Output the [X, Y] coordinate of the center of the cell containing the given text.  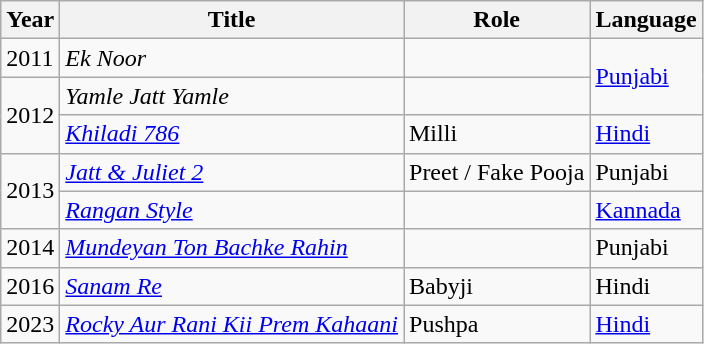
Rocky Aur Rani Kii Prem Kahaani [232, 324]
Milli [497, 134]
Mundeyan Ton Bachke Rahin [232, 248]
Yamle Jatt Yamle [232, 96]
2014 [30, 248]
Language [646, 20]
2013 [30, 191]
Ek Noor [232, 58]
Jatt & Juliet 2 [232, 172]
Year [30, 20]
Role [497, 20]
Kannada [646, 210]
Title [232, 20]
Babyji [497, 286]
Sanam Re [232, 286]
Pushpa [497, 324]
Rangan Style [232, 210]
2023 [30, 324]
2011 [30, 58]
Khiladi 786 [232, 134]
2012 [30, 115]
2016 [30, 286]
Preet / Fake Pooja [497, 172]
